Return [X, Y] of the center of cell containing provided text 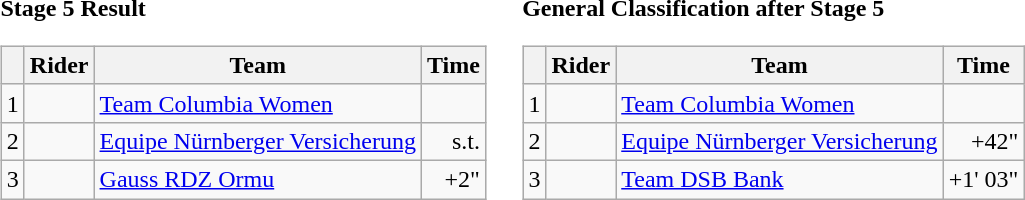
+2" [453, 179]
+1' 03" [984, 179]
Team DSB Bank [780, 179]
Gauss RDZ Ormu [258, 179]
s.t. [453, 141]
+42" [984, 141]
